Determine the [x, y] coordinate at the center of the cell enclosing the given text.  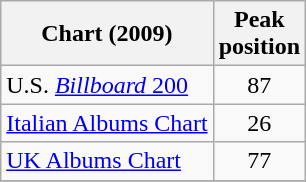
Peakposition [259, 34]
U.S. Billboard 200 [107, 85]
UK Albums Chart [107, 161]
Chart (2009) [107, 34]
26 [259, 123]
87 [259, 85]
77 [259, 161]
Italian Albums Chart [107, 123]
